Pinpoint the cell where the given text exists, returning its (X, Y) midpoint coordinate. 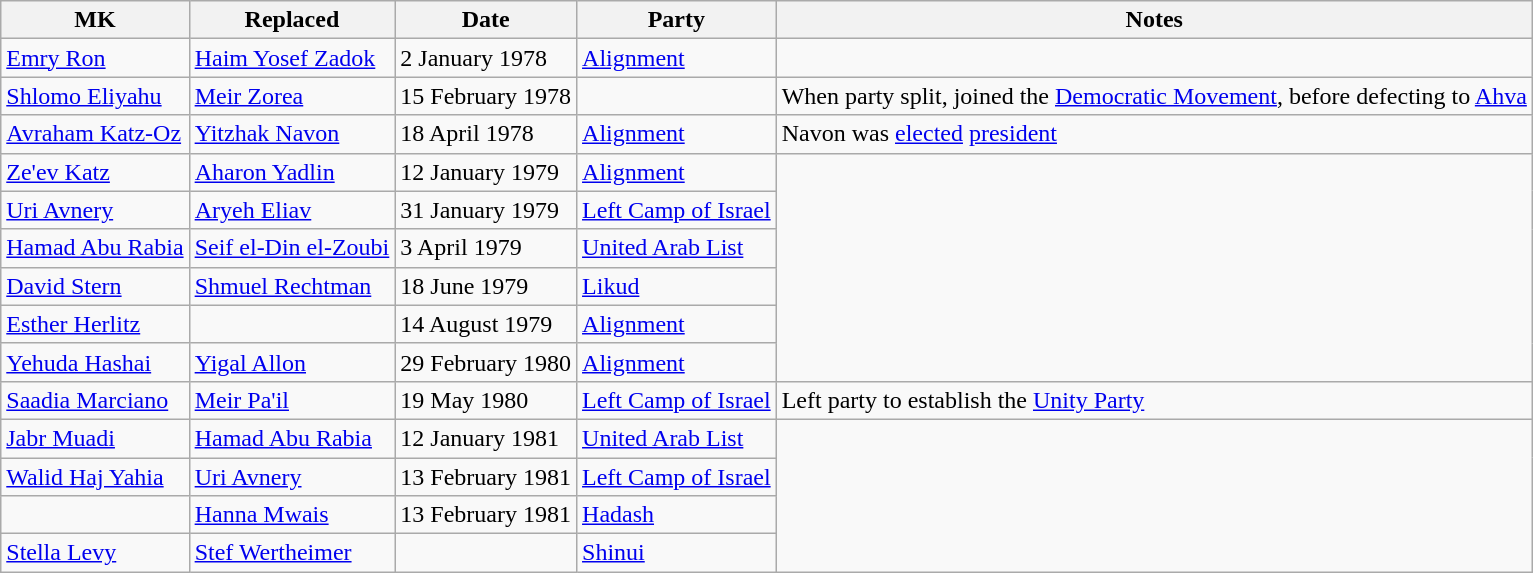
Yitzhak Navon (292, 134)
Yehuda Hashai (95, 362)
15 February 1978 (486, 96)
Meir Pa'il (292, 400)
Left party to establish the Unity Party (1154, 400)
Saadia Marciano (95, 400)
29 February 1980 (486, 362)
18 June 1979 (486, 286)
Likud (677, 286)
Shinui (677, 553)
Haim Yosef Zadok (292, 58)
Ze'ev Katz (95, 172)
Replaced (292, 20)
Aharon Yadlin (292, 172)
Meir Zorea (292, 96)
Walid Haj Yahia (95, 477)
Hadash (677, 515)
12 January 1979 (486, 172)
Emry Ron (95, 58)
Yigal Allon (292, 362)
David Stern (95, 286)
Stella Levy (95, 553)
31 January 1979 (486, 210)
Shlomo Eliyahu (95, 96)
Avraham Katz-Oz (95, 134)
MK (95, 20)
Shmuel Rechtman (292, 286)
3 April 1979 (486, 248)
Aryeh Eliav (292, 210)
Date (486, 20)
Esther Herlitz (95, 324)
Seif el-Din el-Zoubi (292, 248)
19 May 1980 (486, 400)
14 August 1979 (486, 324)
2 January 1978 (486, 58)
Stef Wertheimer (292, 553)
Notes (1154, 20)
Jabr Muadi (95, 438)
Navon was elected president (1154, 134)
12 January 1981 (486, 438)
Hanna Mwais (292, 515)
When party split, joined the Democratic Movement, before defecting to Ahva (1154, 96)
18 April 1978 (486, 134)
Party (677, 20)
